From the cell containing the given text, extract its center point as [x, y] coordinate. 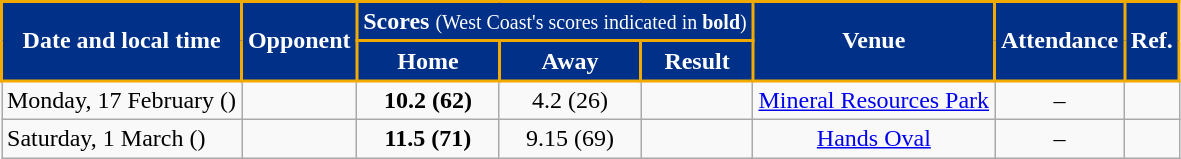
Hands Oval [874, 138]
Venue [874, 42]
Scores (West Coast's scores indicated in bold) [555, 22]
Mineral Resources Park [874, 100]
Monday, 17 February () [122, 100]
11.5 (71) [428, 138]
Away [570, 61]
Saturday, 1 March () [122, 138]
Home [428, 61]
9.15 (69) [570, 138]
Result [697, 61]
10.2 (62) [428, 100]
Attendance [1060, 42]
Date and local time [122, 42]
4.2 (26) [570, 100]
Ref. [1152, 42]
Opponent [300, 42]
